Locate the cell with the specified text and output its (X, Y) center coordinate. 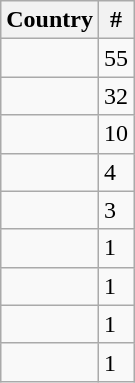
32 (116, 96)
Country (50, 20)
4 (116, 172)
10 (116, 134)
55 (116, 58)
# (116, 20)
3 (116, 210)
